From the cell containing the given text, extract its center point as (X, Y) coordinate. 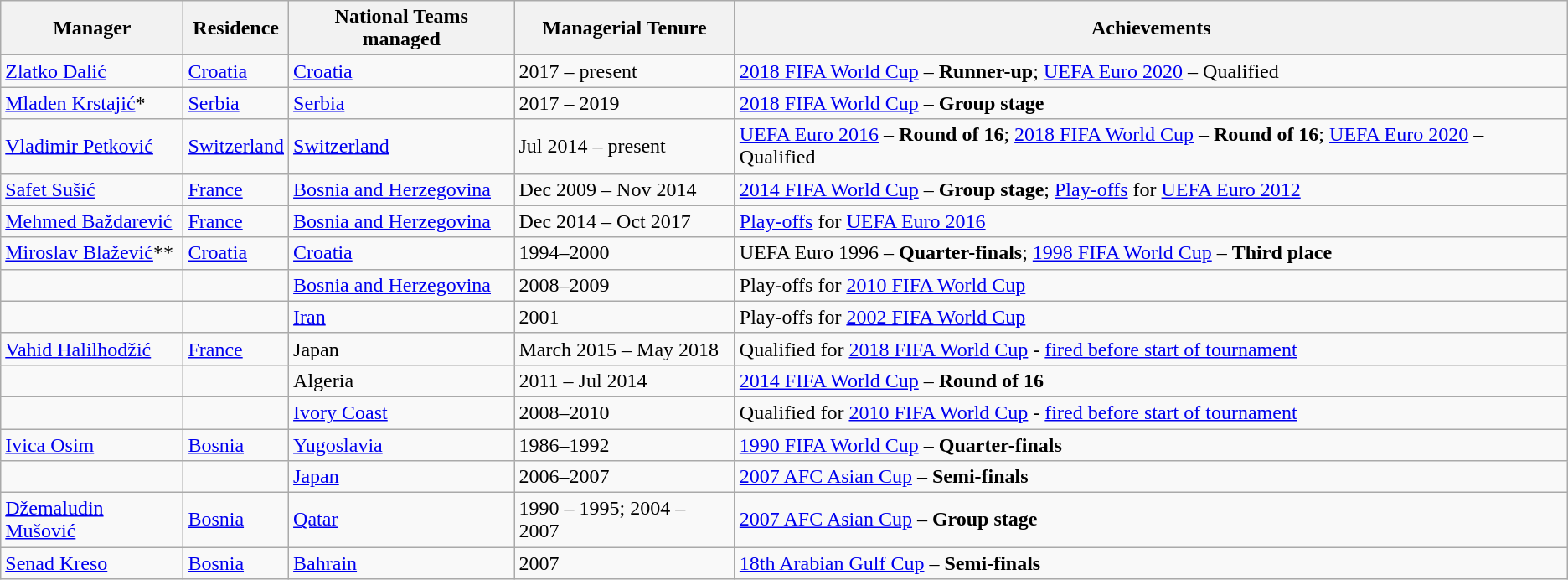
1994–2000 (625, 253)
1990 FIFA World Cup – Quarter-finals (1151, 445)
Algeria (402, 381)
2017 – present (625, 71)
Zlatko Dalić (92, 71)
Residence (236, 28)
National Teams managed (402, 28)
1986–1992 (625, 445)
2007 (625, 563)
18th Arabian Gulf Cup – Semi-finals (1151, 563)
2007 AFC Asian Cup – Semi-finals (1151, 477)
Mladen Krstajić* (92, 103)
Jul 2014 – present (625, 146)
2018 FIFA World Cup – Runner-up; UEFA Euro 2020 – Qualified (1151, 71)
UEFA Euro 1996 – Quarter-finals; 1998 FIFA World Cup – Third place (1151, 253)
Yugoslavia (402, 445)
Achievements (1151, 28)
Ivory Coast (402, 412)
Managerial Tenure (625, 28)
2018 FIFA World Cup – Group stage (1151, 103)
2008–2009 (625, 285)
2011 – Jul 2014 (625, 381)
Vahid Halilhodžić (92, 349)
Džemaludin Mušović (92, 520)
March 2015 – May 2018 (625, 349)
Safet Sušić (92, 189)
Qatar (402, 520)
Mehmed Baždarević (92, 221)
2017 – 2019 (625, 103)
Senad Kreso (92, 563)
UEFA Euro 2016 – Round of 16; 2018 FIFA World Cup – Round of 16; UEFA Euro 2020 – Qualified (1151, 146)
2007 AFC Asian Cup – Group stage (1151, 520)
Qualified for 2010 FIFA World Cup - fired before start of tournament (1151, 412)
Dec 2009 – Nov 2014 (625, 189)
Iran (402, 317)
Vladimir Petković (92, 146)
2014 FIFA World Cup – Group stage; Play-offs for UEFA Euro 2012 (1151, 189)
Bahrain (402, 563)
Qualified for 2018 FIFA World Cup - fired before start of tournament (1151, 349)
Play-offs for 2010 FIFA World Cup (1151, 285)
2001 (625, 317)
Ivica Osim (92, 445)
2006–2007 (625, 477)
Dec 2014 – Oct 2017 (625, 221)
2014 FIFA World Cup – Round of 16 (1151, 381)
Play-offs for UEFA Euro 2016 (1151, 221)
Play-offs for 2002 FIFA World Cup (1151, 317)
1990 – 1995; 2004 – 2007 (625, 520)
Manager (92, 28)
Miroslav Blažević** (92, 253)
2008–2010 (625, 412)
